Return (X, Y) of the center of cell containing provided text 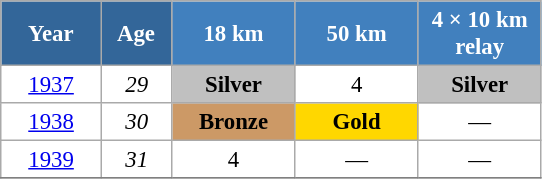
Year (52, 34)
1937 (52, 85)
1939 (52, 160)
Age (136, 34)
4 × 10 km relay (480, 34)
1938 (52, 122)
29 (136, 85)
18 km (234, 34)
31 (136, 160)
Bronze (234, 122)
50 km (356, 34)
Gold (356, 122)
30 (136, 122)
